Pinpoint the cell where the given text exists, returning its (x, y) midpoint coordinate. 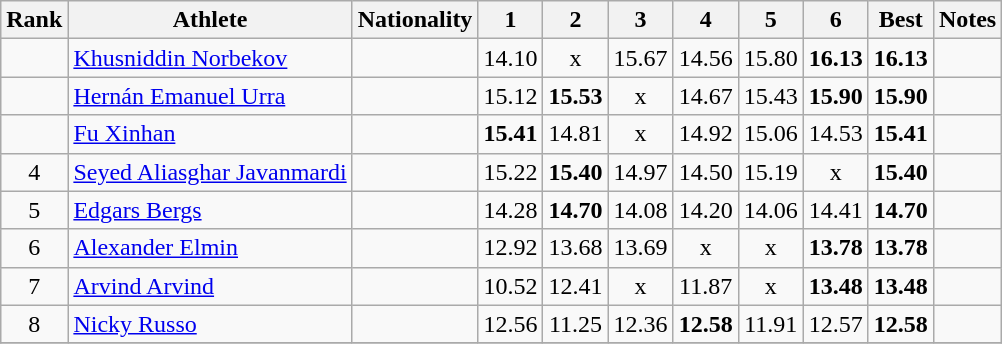
15.06 (770, 134)
14.67 (706, 96)
14.41 (836, 210)
12.57 (836, 324)
14.81 (576, 134)
15.53 (576, 96)
15.43 (770, 96)
14.50 (706, 172)
15.12 (510, 96)
14.92 (706, 134)
1 (510, 20)
3 (640, 20)
7 (34, 286)
14.97 (640, 172)
Notes (967, 20)
14.10 (510, 58)
12.41 (576, 286)
Nicky Russo (210, 324)
12.36 (640, 324)
14.56 (706, 58)
8 (34, 324)
Athlete (210, 20)
Seyed Aliasghar Javanmardi (210, 172)
12.56 (510, 324)
14.20 (706, 210)
15.22 (510, 172)
Arvind Arvind (210, 286)
12.92 (510, 248)
Best (900, 20)
14.06 (770, 210)
Fu Xinhan (210, 134)
11.87 (706, 286)
11.25 (576, 324)
Alexander Elmin (210, 248)
13.69 (640, 248)
14.08 (640, 210)
Edgars Bergs (210, 210)
15.19 (770, 172)
15.67 (640, 58)
13.68 (576, 248)
2 (576, 20)
11.91 (770, 324)
Khusniddin Norbekov (210, 58)
Hernán Emanuel Urra (210, 96)
14.53 (836, 134)
10.52 (510, 286)
14.28 (510, 210)
Nationality (415, 20)
Rank (34, 20)
15.80 (770, 58)
